Detect which cell encompasses the target text, then output its [X, Y] center coordinate. 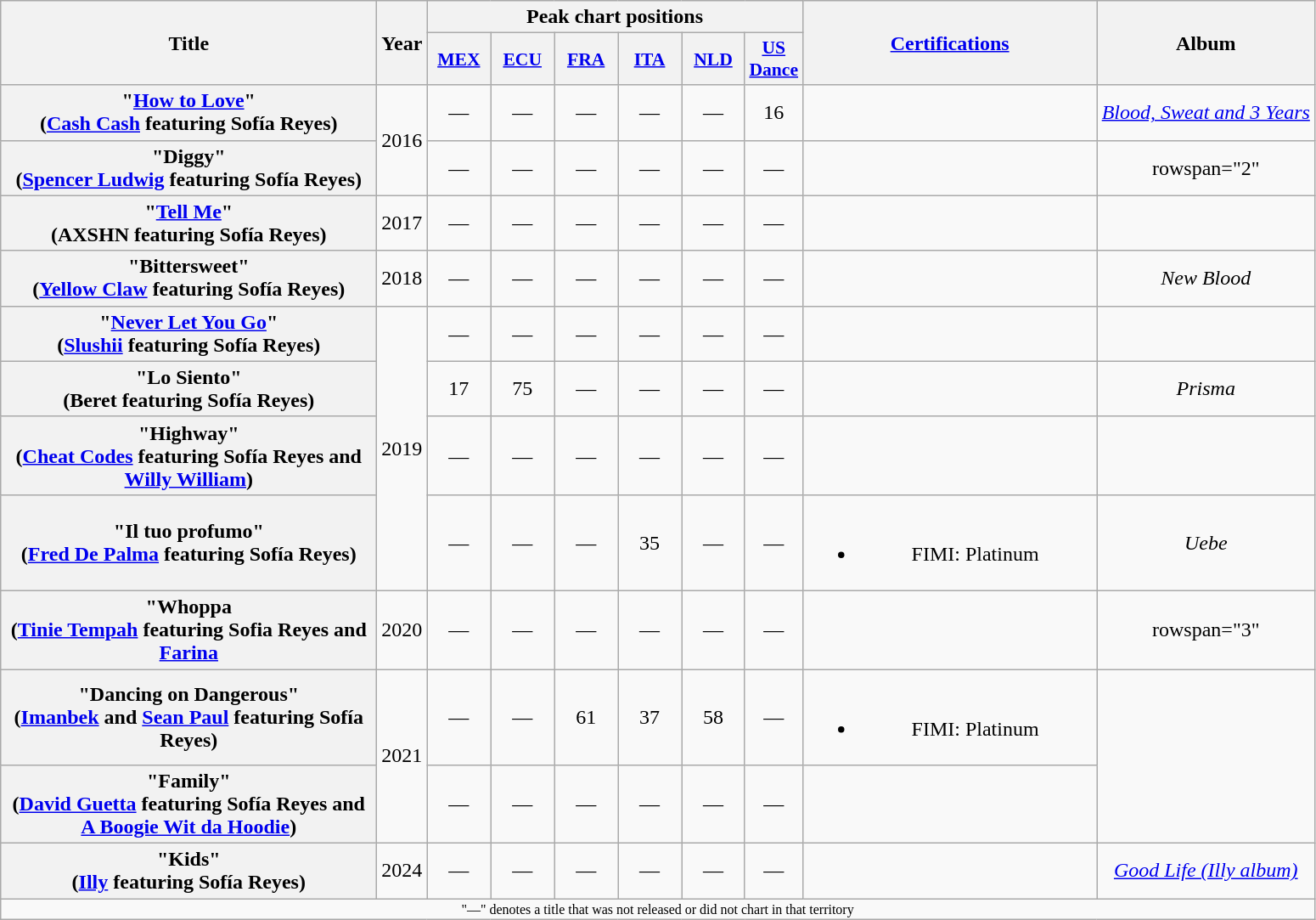
Certifications [949, 42]
35 [650, 542]
2018 [402, 279]
"Whoppa(Tinie Tempah featuring Sofia Reyes and Farina [188, 629]
"Family"(David Guetta featuring Sofía Reyes and A Boogie Wit da Hoodie) [188, 804]
Album [1206, 42]
"—" denotes a title that was not released or did not chart in that territory [658, 909]
Good Life (Illy album) [1206, 872]
New Blood [1206, 279]
17 [458, 389]
75 [523, 389]
"Bittersweet"(Yellow Claw featuring Sofía Reyes) [188, 279]
16 [773, 112]
MEX [458, 59]
"Kids"(Illy featuring Sofía Reyes) [188, 872]
FRA [586, 59]
2024 [402, 872]
Year [402, 42]
2019 [402, 449]
61 [586, 717]
2021 [402, 756]
"How to Love" (Cash Cash featuring Sofía Reyes) [188, 112]
Uebe [1206, 542]
rowspan="2" [1206, 168]
"Diggy" (Spencer Ludwig featuring Sofía Reyes) [188, 168]
58 [713, 717]
37 [650, 717]
"Highway" (Cheat Codes featuring Sofía Reyes and Willy William) [188, 455]
2016 [402, 140]
Peak chart positions [615, 17]
2017 [402, 223]
NLD [713, 59]
"Lo Siento" (Beret featuring Sofía Reyes) [188, 389]
ITA [650, 59]
Prisma [1206, 389]
USDance [773, 59]
"Never Let You Go" (Slushii featuring Sofía Reyes) [188, 333]
"Dancing on Dangerous" (Imanbek and Sean Paul featuring Sofía Reyes) [188, 717]
Blood, Sweat and 3 Years [1206, 112]
ECU [523, 59]
"Tell Me"(AXSHN featuring Sofía Reyes) [188, 223]
rowspan="3" [1206, 629]
"Il tuo profumo" (Fred De Palma featuring Sofía Reyes) [188, 542]
Title [188, 42]
2020 [402, 629]
